Scan for the cell matching the given text and deliver its (x, y) coordinate at center. 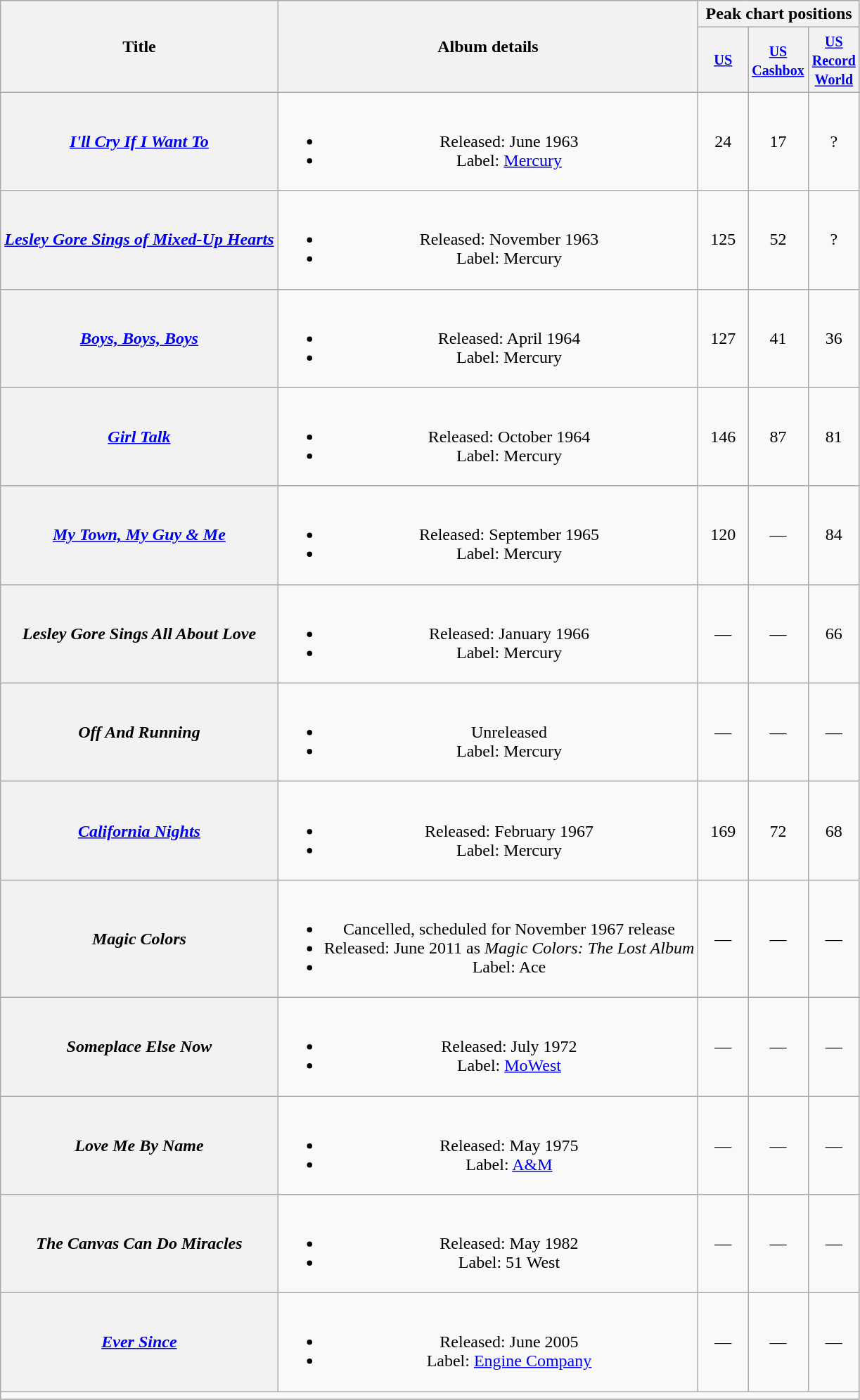
125 (723, 240)
127 (723, 338)
I'll Cry If I Want To (139, 141)
66 (834, 634)
68 (834, 830)
Released: November 1963Label: Mercury (488, 240)
81 (834, 437)
Off And Running (139, 732)
Released: July 1972Label: MoWest (488, 1046)
36 (834, 338)
Lesley Gore Sings All About Love (139, 634)
52 (778, 240)
Ever Since (139, 1342)
Love Me By Name (139, 1145)
Released: January 1966Label: Mercury (488, 634)
169 (723, 830)
California Nights (139, 830)
24 (723, 141)
Boys, Boys, Boys (139, 338)
Released: April 1964Label: Mercury (488, 338)
Cancelled, scheduled for November 1967 releaseReleased: June 2011 as Magic Colors: The Lost AlbumLabel: Ace (488, 938)
Released: September 1965Label: Mercury (488, 535)
120 (723, 535)
Released: May 1982Label: 51 West (488, 1244)
The Canvas Can Do Miracles (139, 1244)
Released: May 1975Label: A&M (488, 1145)
87 (778, 437)
Released: June 2005Label: Engine Company (488, 1342)
41 (778, 338)
Title (139, 46)
Magic Colors (139, 938)
Released: June 1963Label: Mercury (488, 141)
Released: October 1964Label: Mercury (488, 437)
Someplace Else Now (139, 1046)
My Town, My Guy & Me (139, 535)
Girl Talk (139, 437)
146 (723, 437)
UnreleasedLabel: Mercury (488, 732)
Peak chart positions (779, 14)
84 (834, 535)
Album details (488, 46)
Lesley Gore Sings of Mixed-Up Hearts (139, 240)
USRecordWorld (834, 60)
Released: February 1967Label: Mercury (488, 830)
USCashbox (778, 60)
72 (778, 830)
17 (778, 141)
US (723, 60)
